Output the [x, y] coordinate of the center of the cell containing the given text.  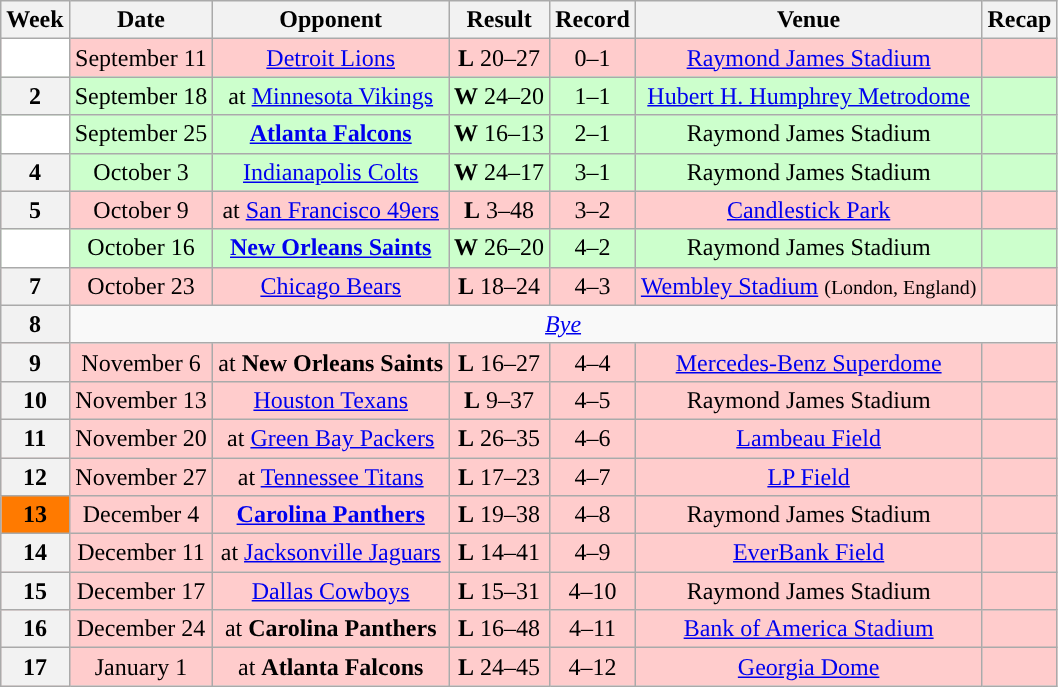
Indianapolis Colts [331, 172]
at San Francisco 49ers [331, 210]
at Jacksonville Jaguars [331, 553]
17 [35, 667]
October 9 [141, 210]
8 [35, 324]
Bank of America Stadium [808, 629]
November 20 [141, 438]
September 11 [141, 58]
Mercedes-Benz Superdome [808, 362]
Opponent [331, 20]
November 13 [141, 400]
Wembley Stadium (London, England) [808, 286]
L 3–48 [500, 210]
Chicago Bears [331, 286]
L 17–23 [500, 477]
4–2 [593, 248]
1 [35, 58]
3–1 [593, 172]
W 24–17 [500, 172]
3 [35, 134]
Candlestick Park [808, 210]
L 9–37 [500, 400]
Week [35, 20]
Venue [808, 20]
at Atlanta Falcons [331, 667]
L 14–41 [500, 553]
Recap [1020, 20]
L 16–48 [500, 629]
Georgia Dome [808, 667]
0–1 [593, 58]
October 16 [141, 248]
4–7 [593, 477]
4–5 [593, 400]
4–11 [593, 629]
6 [35, 248]
2 [35, 96]
January 1 [141, 667]
November 6 [141, 362]
2–1 [593, 134]
L 16–27 [500, 362]
Hubert H. Humphrey Metrodome [808, 96]
at Carolina Panthers [331, 629]
15 [35, 591]
13 [35, 515]
EverBank Field [808, 553]
4–9 [593, 553]
W 24–20 [500, 96]
Atlanta Falcons [331, 134]
L 20–27 [500, 58]
November 27 [141, 477]
December 17 [141, 591]
W 16–13 [500, 134]
4–8 [593, 515]
December 11 [141, 553]
4–10 [593, 591]
LP Field [808, 477]
9 [35, 362]
12 [35, 477]
at Tennessee Titans [331, 477]
October 23 [141, 286]
4–3 [593, 286]
Houston Texans [331, 400]
5 [35, 210]
4 [35, 172]
W 26–20 [500, 248]
16 [35, 629]
Dallas Cowboys [331, 591]
October 3 [141, 172]
L 19–38 [500, 515]
September 25 [141, 134]
4–6 [593, 438]
L 15–31 [500, 591]
New Orleans Saints [331, 248]
3–2 [593, 210]
Detroit Lions [331, 58]
Bye [563, 324]
10 [35, 400]
December 24 [141, 629]
September 18 [141, 96]
L 18–24 [500, 286]
Record [593, 20]
L 24–45 [500, 667]
4–4 [593, 362]
L 26–35 [500, 438]
Carolina Panthers [331, 515]
7 [35, 286]
at New Orleans Saints [331, 362]
Result [500, 20]
Date [141, 20]
at Minnesota Vikings [331, 96]
Lambeau Field [808, 438]
4–12 [593, 667]
1–1 [593, 96]
14 [35, 553]
at Green Bay Packers [331, 438]
11 [35, 438]
December 4 [141, 515]
